Determine the [x, y] coordinate at the center of the cell enclosing the given text.  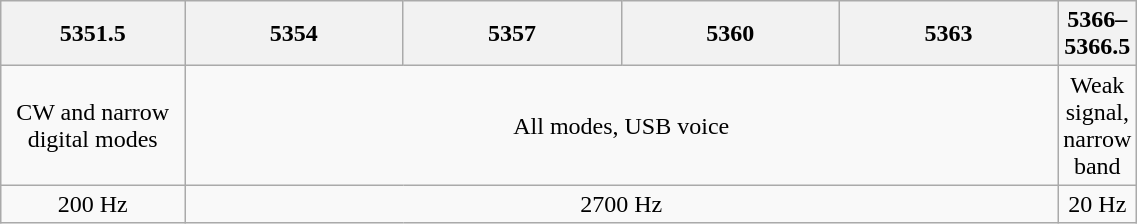
2700 Hz [622, 204]
5354 [294, 34]
5360 [730, 34]
5357 [512, 34]
5366–5366.5 [1098, 34]
200 Hz [93, 204]
5351.5 [93, 34]
5363 [948, 34]
CW and narrow digital modes [93, 126]
All modes, USB voice [622, 126]
Weak signal, narrow band [1098, 126]
20 Hz [1098, 204]
